Locate the cell with the specified text and output its [x, y] center coordinate. 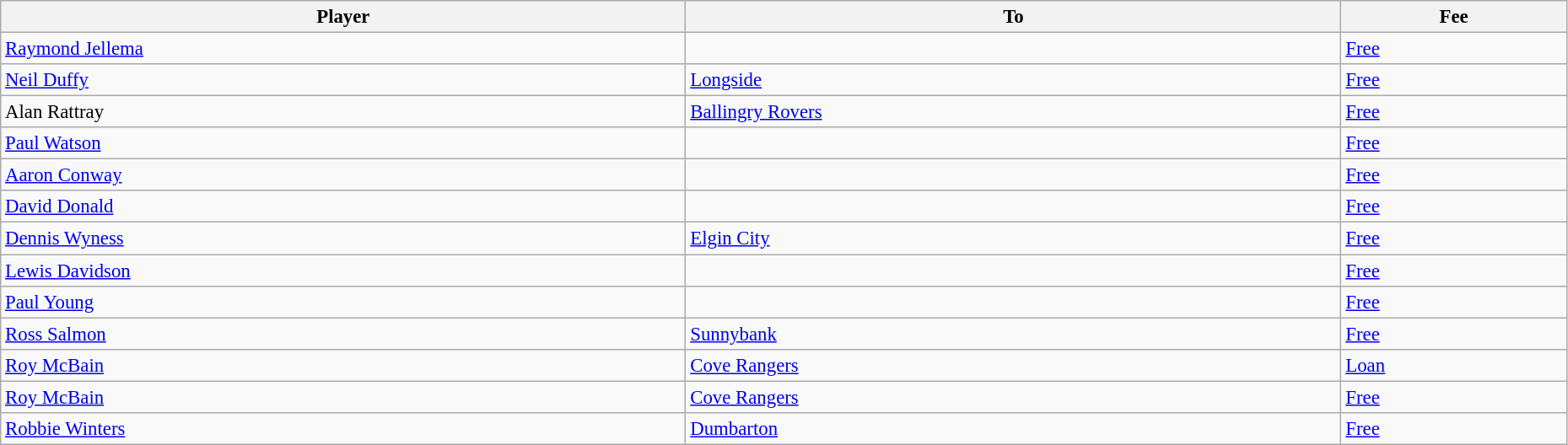
Lewis Davidson [343, 271]
Longside [1014, 80]
Dennis Wyness [343, 239]
Paul Watson [343, 143]
Robbie Winters [343, 429]
Loan [1454, 365]
To [1014, 17]
Sunnybank [1014, 334]
Player [343, 17]
Ballingry Rovers [1014, 112]
Ross Salmon [343, 334]
Elgin City [1014, 239]
Paul Young [343, 302]
Neil Duffy [343, 80]
Fee [1454, 17]
Alan Rattray [343, 112]
Dumbarton [1014, 429]
Raymond Jellema [343, 49]
Aaron Conway [343, 175]
David Donald [343, 206]
